From the cell containing the given text, extract its center point as (x, y) coordinate. 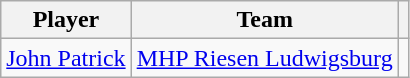
Team (264, 20)
Player (66, 20)
MHP Riesen Ludwigsburg (264, 58)
John Patrick (66, 58)
